Detect which cell encompasses the target text, then output its (x, y) center coordinate. 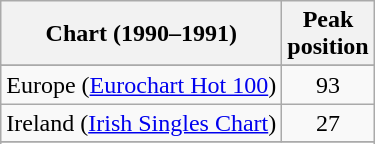
Ireland (Irish Singles Chart) (142, 123)
Chart (1990–1991) (142, 34)
27 (328, 123)
Europe (Eurochart Hot 100) (142, 85)
Peakposition (328, 34)
93 (328, 85)
